Capture the cell that displays the provided text and extract its (x, y) central coordinate. 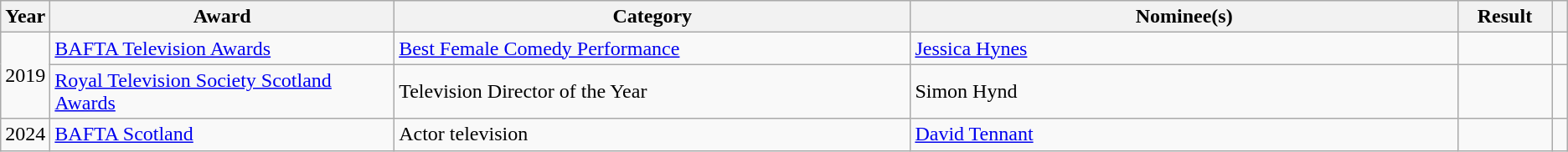
Actor television (652, 134)
Category (652, 17)
Award (223, 17)
David Tennant (1184, 134)
2024 (25, 134)
Jessica Hynes (1184, 48)
Simon Hynd (1184, 92)
Year (25, 17)
Royal Television Society Scotland Awards (223, 92)
Best Female Comedy Performance (652, 48)
Nominee(s) (1184, 17)
Result (1504, 17)
BAFTA Scotland (223, 134)
BAFTA Television Awards (223, 48)
2019 (25, 75)
Television Director of the Year (652, 92)
